For the text-containing cell, return its midpoint in (x, y) coordinate format. 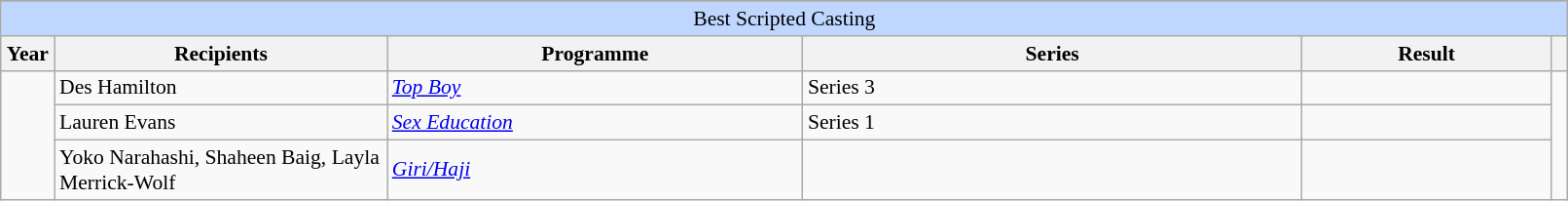
Result (1426, 54)
Recipients (221, 54)
Series (1053, 54)
Yoko Narahashi, Shaheen Baig, Layla Merrick-Wolf (221, 170)
Lauren Evans (221, 123)
Year (27, 54)
Best Scripted Casting (784, 19)
Sex Education (596, 123)
Series 1 (1053, 123)
Giri/Haji (596, 170)
Series 3 (1053, 88)
Top Boy (596, 88)
Des Hamilton (221, 88)
Programme (596, 54)
